Search for the cell housing the specified text and yield its (x, y) center coordinate. 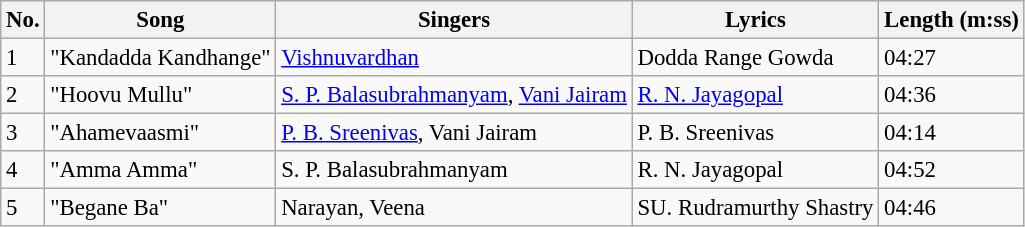
S. P. Balasubrahmanyam, Vani Jairam (454, 95)
S. P. Balasubrahmanyam (454, 170)
04:14 (952, 133)
04:46 (952, 208)
Length (m:ss) (952, 20)
Song (160, 20)
P. B. Sreenivas (756, 133)
04:52 (952, 170)
"Ahamevaasmi" (160, 133)
2 (23, 95)
P. B. Sreenivas, Vani Jairam (454, 133)
"Kandadda Kandhange" (160, 58)
"Begane Ba" (160, 208)
5 (23, 208)
Lyrics (756, 20)
1 (23, 58)
Singers (454, 20)
Vishnuvardhan (454, 58)
SU. Rudramurthy Shastry (756, 208)
3 (23, 133)
Narayan, Veena (454, 208)
"Amma Amma" (160, 170)
4 (23, 170)
Dodda Range Gowda (756, 58)
04:27 (952, 58)
"Hoovu Mullu" (160, 95)
No. (23, 20)
04:36 (952, 95)
